Search for the cell housing the specified text and yield its [X, Y] center coordinate. 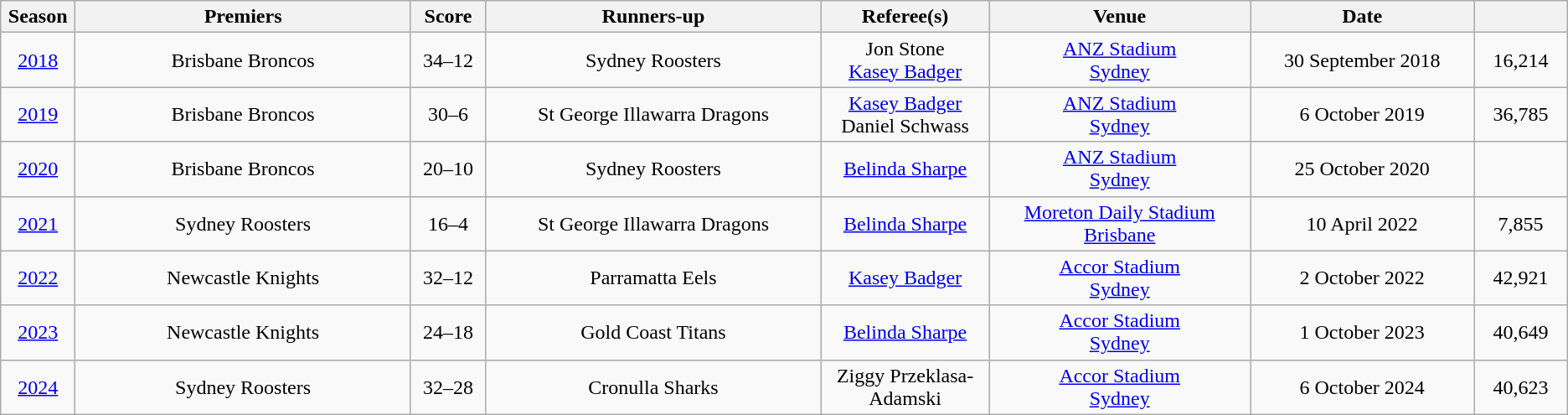
Cronulla Sharks [653, 387]
2023 [39, 332]
2022 [39, 278]
Season [39, 17]
32–28 [447, 387]
Referee(s) [905, 17]
Premiers [243, 17]
20–10 [447, 169]
42,921 [1521, 278]
Gold Coast Titans [653, 332]
Kasey Badger [905, 278]
1 October 2023 [1362, 332]
30 September 2018 [1362, 60]
Score [447, 17]
Ziggy Przeklasa-Adamski [905, 387]
2024 [39, 387]
2 October 2022 [1362, 278]
10 April 2022 [1362, 223]
36,785 [1521, 114]
6 October 2019 [1362, 114]
30–6 [447, 114]
32–12 [447, 278]
Venue [1120, 17]
2019 [39, 114]
40,649 [1521, 332]
16–4 [447, 223]
Jon StoneKasey Badger [905, 60]
6 October 2024 [1362, 387]
34–12 [447, 60]
2020 [39, 169]
Kasey BadgerDaniel Schwass [905, 114]
Runners-up [653, 17]
2018 [39, 60]
24–18 [447, 332]
40,623 [1521, 387]
16,214 [1521, 60]
Parramatta Eels [653, 278]
7,855 [1521, 223]
2021 [39, 223]
Moreton Daily StadiumBrisbane [1120, 223]
Date [1362, 17]
25 October 2020 [1362, 169]
